Search for the cell housing the specified text and yield its [x, y] center coordinate. 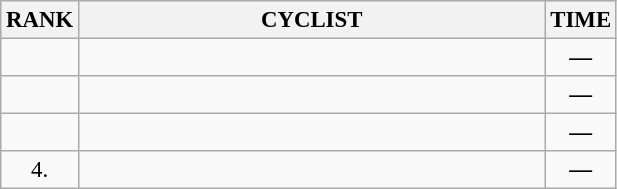
CYCLIST [312, 20]
TIME [580, 20]
4. [40, 170]
RANK [40, 20]
